Extract the [X, Y] coordinate from the center of the cell holding the provided text.  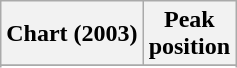
Peakposition [189, 34]
Chart (2003) [72, 34]
